Search for the cell housing the specified text and yield its (x, y) center coordinate. 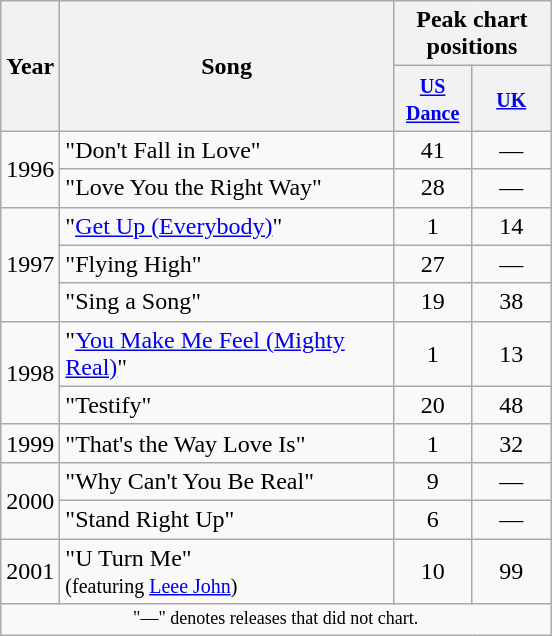
38 (512, 302)
Song (227, 66)
US Dance (432, 98)
1996 (30, 169)
20 (432, 405)
"U Turn Me" (featuring Leee John) (227, 570)
9 (432, 481)
"You Make Me Feel (Mighty Real)" (227, 354)
2001 (30, 570)
1997 (30, 264)
32 (512, 443)
27 (432, 264)
10 (432, 570)
"Get Up (Everybody)" (227, 226)
"Sing a Song" (227, 302)
48 (512, 405)
1999 (30, 443)
13 (512, 354)
28 (432, 188)
99 (512, 570)
41 (432, 150)
"Don't Fall in Love" (227, 150)
"Flying High" (227, 264)
"Love You the Right Way" (227, 188)
19 (432, 302)
"Testify" (227, 405)
UK (512, 98)
6 (432, 519)
2000 (30, 500)
1998 (30, 372)
"Why Can't You Be Real" (227, 481)
Year (30, 66)
"—" denotes releases that did not chart. (276, 620)
Peak chart positions (472, 34)
14 (512, 226)
"Stand Right Up" (227, 519)
"That's the Way Love Is" (227, 443)
